Search for the cell housing the specified text and yield its (x, y) center coordinate. 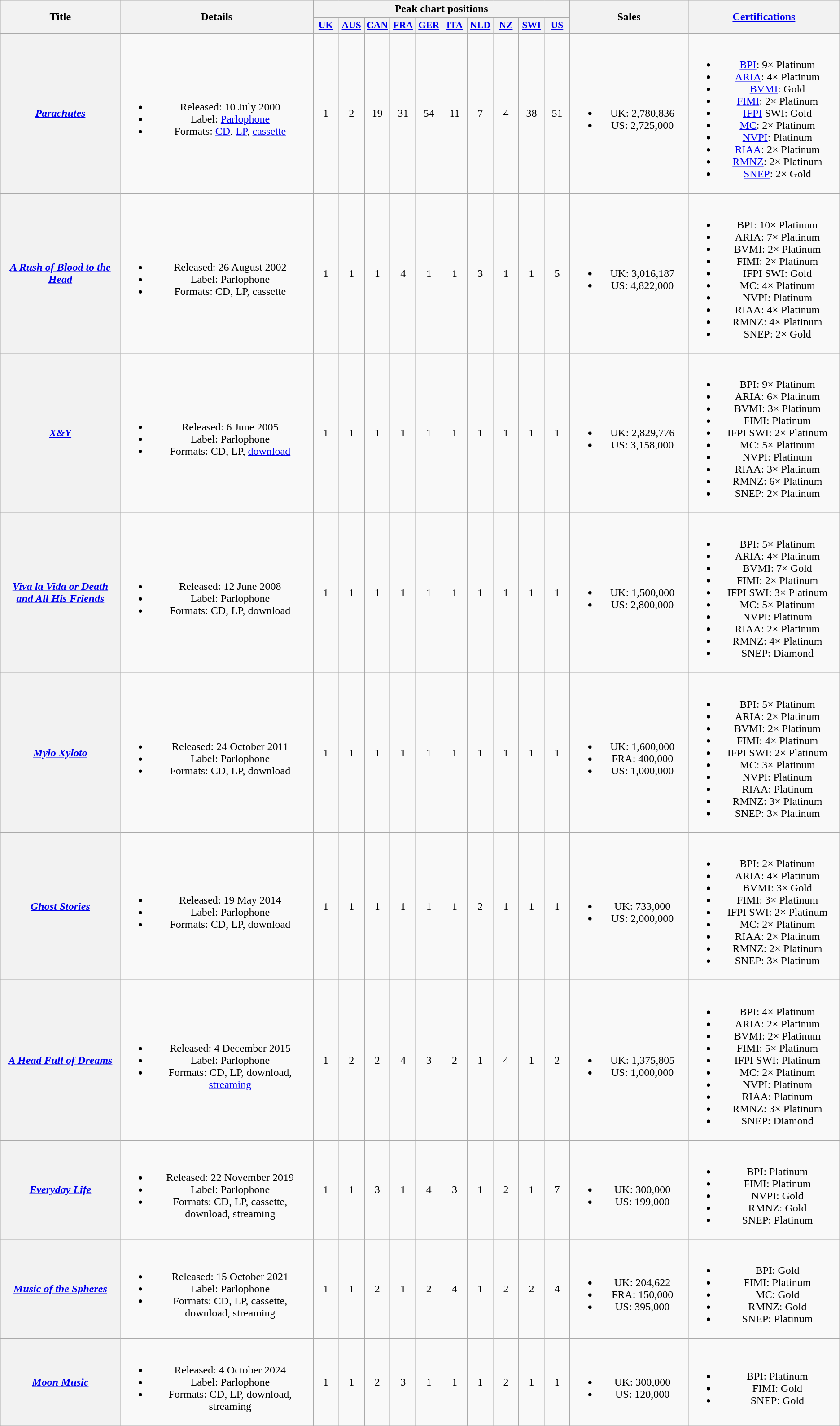
US (557, 26)
ITA (455, 26)
31 (403, 113)
UK: 300,000US: 199,000 (629, 1189)
X&Y (60, 433)
UK: 2,780,836US: 2,725,000 (629, 113)
Released: 15 October 2021Label: ParlophoneFormats: CD, LP, cassette, download, streaming (217, 1289)
Details (217, 17)
11 (455, 113)
Parachutes (60, 113)
5 (557, 273)
Music of the Spheres (60, 1289)
Released: 19 May 2014Label: ParlophoneFormats: CD, LP, download (217, 907)
19 (377, 113)
AUS (351, 26)
A Rush of Blood to the Head (60, 273)
GER (429, 26)
SWI (531, 26)
Certifications (764, 17)
Released: 22 November 2019Label: ParlophoneFormats: CD, LP, cassette, download, streaming (217, 1189)
UK: 3,016,187US: 4,822,000 (629, 273)
Released: 4 December 2015Label: ParlophoneFormats: CD, LP, download, streaming (217, 1060)
Viva la Vida or Death and All His Friends (60, 593)
Peak chart positions (442, 9)
UK: 1,375,805US: 1,000,000 (629, 1060)
Everyday Life (60, 1189)
Sales (629, 17)
NZ (506, 26)
Released: 24 October 2011Label: ParlophoneFormats: CD, LP, download (217, 753)
UK: 1,600,000FRA: 400,000US: 1,000,000 (629, 753)
Ghost Stories (60, 907)
Released: 12 June 2008Label: ParlophoneFormats: CD, LP, download (217, 593)
UK: 300,000US: 120,000 (629, 1382)
38 (531, 113)
UK (326, 26)
Title (60, 17)
BPI: PlatinumFIMI: PlatinumNVPI: GoldRMNZ: GoldSNEP: Platinum (764, 1189)
BPI: GoldFIMI: PlatinumMC: GoldRMNZ: GoldSNEP: Platinum (764, 1289)
Mylo Xyloto (60, 753)
FRA (403, 26)
Released: 26 August 2002Label: ParlophoneFormats: CD, LP, cassette (217, 273)
UK: 1,500,000US: 2,800,000 (629, 593)
51 (557, 113)
NLD (481, 26)
A Head Full of Dreams (60, 1060)
Released: 6 June 2005Label: ParlophoneFormats: CD, LP, download (217, 433)
BPI: PlatinumFIMI: GoldSNEP: Gold (764, 1382)
UK: 733,000US: 2,000,000 (629, 907)
54 (429, 113)
Released: 10 July 2000Label: ParlophoneFormats: CD, LP, cassette (217, 113)
Moon Music (60, 1382)
CAN (377, 26)
UK: 2,829,776US: 3,158,000 (629, 433)
UK: 204,622FRA: 150,000US: 395,000 (629, 1289)
Released: 4 October 2024Label: ParlophoneFormats: CD, LP, download, streaming (217, 1382)
